Identify which cell holds the provided text, then report its [X, Y] central coordinate. 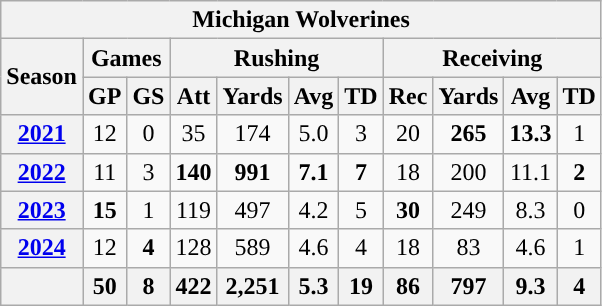
140 [194, 172]
86 [408, 286]
2,251 [252, 286]
4.2 [314, 210]
Michigan Wolverines [302, 20]
13.3 [530, 134]
50 [104, 286]
11 [104, 172]
GS [148, 96]
5.0 [314, 134]
7 [361, 172]
991 [252, 172]
2024 [42, 248]
19 [361, 286]
5 [361, 210]
35 [194, 134]
Rushing [276, 58]
15 [104, 210]
8.3 [530, 210]
8 [148, 286]
200 [468, 172]
128 [194, 248]
422 [194, 286]
249 [468, 210]
83 [468, 248]
11.1 [530, 172]
119 [194, 210]
589 [252, 248]
Season [42, 77]
Rec [408, 96]
265 [468, 134]
2021 [42, 134]
Receiving [492, 58]
797 [468, 286]
9.3 [530, 286]
Games [126, 58]
2022 [42, 172]
7.1 [314, 172]
2 [579, 172]
GP [104, 96]
497 [252, 210]
2023 [42, 210]
5.3 [314, 286]
20 [408, 134]
30 [408, 210]
174 [252, 134]
Att [194, 96]
